Provide the (x, y) coordinate of the cell's center where the given text is located.  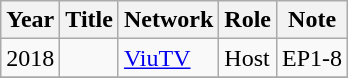
EP1-8 (312, 58)
Year (30, 20)
Title (90, 20)
Role (248, 20)
2018 (30, 58)
Note (312, 20)
Host (248, 58)
Network (168, 20)
ViuTV (168, 58)
